Capture the cell that displays the provided text and extract its (X, Y) central coordinate. 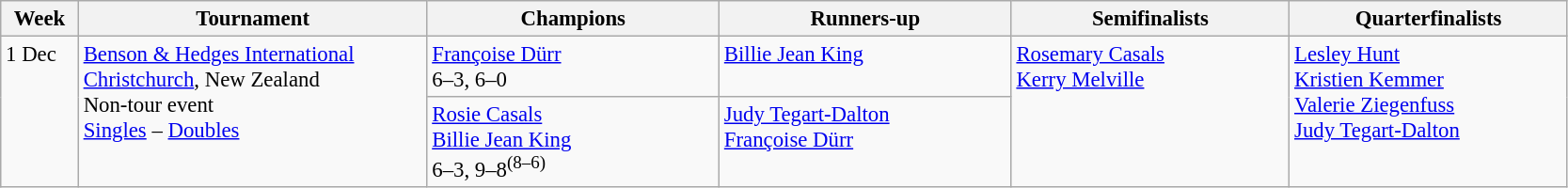
Billie Jean King (865, 68)
Benson & Hedges InternationalChristchurch, New ZealandNon-tour event Singles – Doubles (252, 113)
Runners-up (865, 19)
Champions (574, 19)
Rosie Casals Billie Jean King6–3, 9–8(8–6) (574, 142)
Semifinalists (1150, 19)
Tournament (252, 19)
Lesley Hunt Kristien Kemmer Valerie Ziegenfuss Judy Tegart-Dalton (1429, 113)
Françoise Dürr 6–3, 6–0 (574, 68)
Quarterfinalists (1429, 19)
Week (40, 19)
Rosemary Casals Kerry Melville (1150, 113)
Judy Tegart-Dalton Françoise Dürr (865, 142)
1 Dec (40, 113)
